Find where the given text appears and provide that cell's center as (x, y) coordinate. 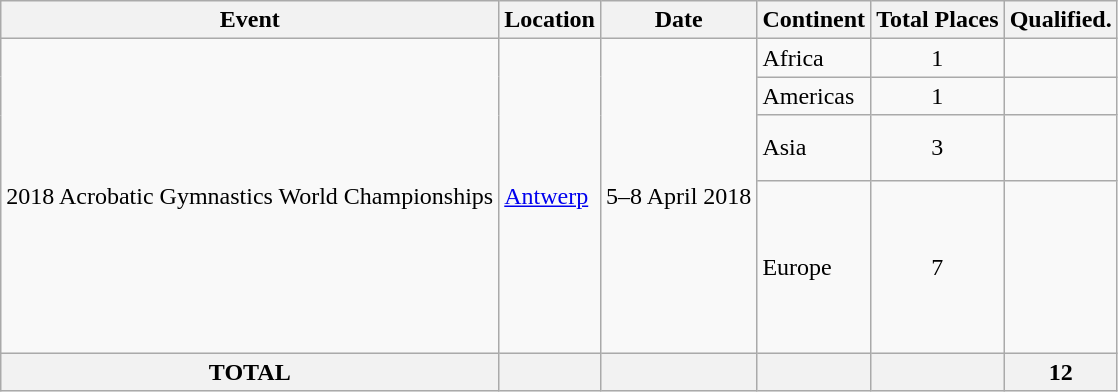
Location (550, 20)
3 (938, 148)
Date (678, 20)
2018 Acrobatic Gymnastics World Championships (250, 196)
Continent (814, 20)
Antwerp (550, 196)
Africa (814, 58)
5–8 April 2018 (678, 196)
Asia (814, 148)
7 (938, 266)
Event (250, 20)
12 (1060, 372)
Americas (814, 96)
Total Places (938, 20)
Qualified. (1060, 20)
TOTAL (250, 372)
Europe (814, 266)
